Return (X, Y) of the center of cell containing provided text 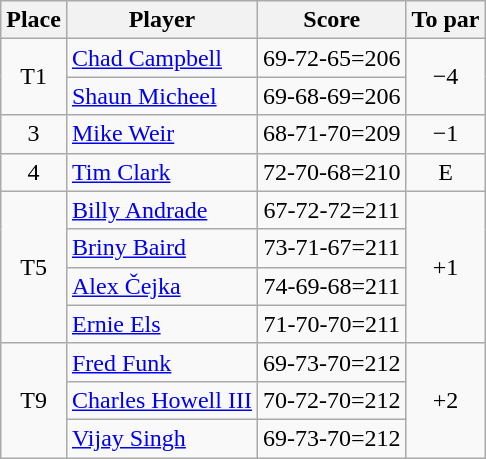
Tim Clark (162, 172)
Ernie Els (162, 324)
Alex Čejka (162, 286)
E (446, 172)
71-70-70=211 (332, 324)
+2 (446, 400)
69-72-65=206 (332, 58)
T9 (34, 400)
Shaun Micheel (162, 96)
+1 (446, 267)
70-72-70=212 (332, 400)
Player (162, 20)
Billy Andrade (162, 210)
4 (34, 172)
68-71-70=209 (332, 134)
Place (34, 20)
Briny Baird (162, 248)
3 (34, 134)
74-69-68=211 (332, 286)
T5 (34, 267)
Chad Campbell (162, 58)
72-70-68=210 (332, 172)
Charles Howell III (162, 400)
T1 (34, 77)
−1 (446, 134)
Fred Funk (162, 362)
−4 (446, 77)
Vijay Singh (162, 438)
69-68-69=206 (332, 96)
Score (332, 20)
Mike Weir (162, 134)
73-71-67=211 (332, 248)
To par (446, 20)
67-72-72=211 (332, 210)
